Provide the [X, Y] coordinate of the cell's center where the given text is located.  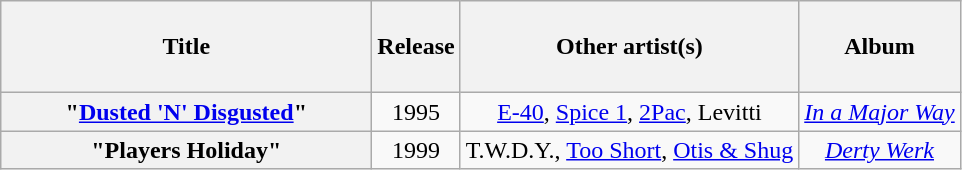
"Dusted 'N' Disgusted" [186, 112]
Album [880, 47]
Other artist(s) [630, 47]
Derty Werk [880, 150]
T.W.D.Y., Too Short, Otis & Shug [630, 150]
1999 [416, 150]
"Players Holiday" [186, 150]
Release [416, 47]
In a Major Way [880, 112]
E-40, Spice 1, 2Pac, Levitti [630, 112]
Title [186, 47]
1995 [416, 112]
